Extract the [X, Y] coordinate from the center of the cell holding the provided text.  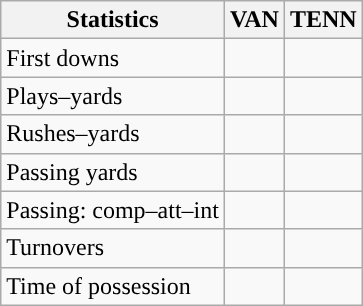
Rushes–yards [113, 134]
Time of possession [113, 286]
Passing: comp–att–int [113, 210]
VAN [254, 20]
Passing yards [113, 172]
Turnovers [113, 248]
TENN [323, 20]
Statistics [113, 20]
Plays–yards [113, 96]
First downs [113, 58]
